Determine the (x, y) coordinate at the center of the cell enclosing the given text.  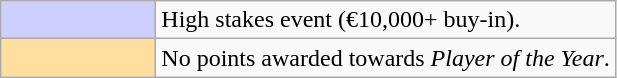
No points awarded towards Player of the Year. (386, 58)
High stakes event (€10,000+ buy-in). (386, 20)
